Find where the given text appears and provide that cell's center as (x, y) coordinate. 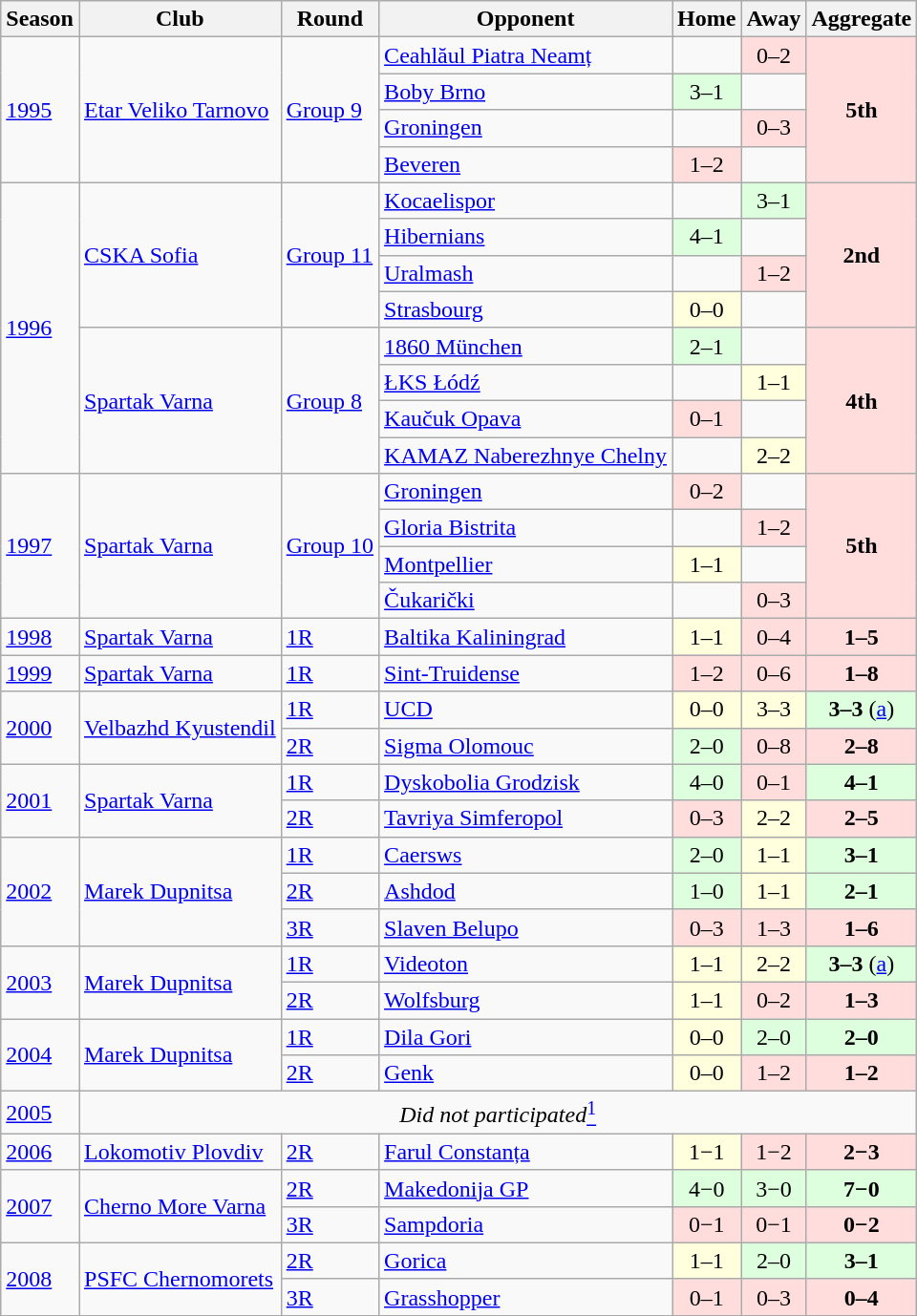
1997 (40, 546)
2000 (40, 728)
Tavriya Simferopol (525, 818)
Did not participated1 (497, 1114)
KAMAZ Naberezhnye Chelny (525, 456)
Group 9 (330, 110)
1998 (40, 637)
3–3 (774, 710)
2002 (40, 891)
1−1 (707, 1152)
Strasbourg (525, 309)
Round (330, 19)
Away (774, 19)
Sigma Olomouc (525, 746)
2008 (40, 1279)
1996 (40, 328)
Sint-Truidense (525, 673)
2003 (40, 982)
Farul Constanța (525, 1152)
2007 (40, 1206)
Wolfsburg (525, 1000)
Videoton (525, 964)
Velbazhd Kyustendil (180, 728)
Kocaelispor (525, 201)
7−0 (862, 1188)
UCD (525, 710)
Kaučuk Opava (525, 418)
Makedonija GP (525, 1188)
1999 (40, 673)
Caersws (525, 855)
2001 (40, 800)
1–5 (862, 637)
Club (180, 19)
Boby Brno (525, 92)
1995 (40, 110)
2005 (40, 1114)
Cherno More Varna (180, 1206)
Group 8 (330, 400)
Ashdod (525, 891)
PSFC Chernomorets (180, 1279)
0–8 (774, 746)
Grasshopper (525, 1297)
Beveren (525, 164)
Dila Gori (525, 1036)
2−3 (862, 1152)
Hibernians (525, 237)
Opponent (525, 19)
Čukarički (525, 601)
3−0 (774, 1188)
1860 München (525, 346)
2–8 (862, 746)
Ceahlăul Piatra Neamț (525, 55)
4th (862, 400)
CSKA Sofia (180, 255)
Group 11 (330, 255)
4−0 (707, 1188)
Uralmash (525, 273)
1−2 (774, 1152)
Montpellier (525, 564)
0–6 (774, 673)
Genk (525, 1073)
Group 10 (330, 546)
1–8 (862, 673)
Dyskobolia Grodzisk (525, 782)
2004 (40, 1054)
1–0 (707, 891)
Etar Veliko Tarnovo (180, 110)
2nd (862, 255)
ŁKS Łódź (525, 382)
0−2 (862, 1224)
Gorica (525, 1261)
Slaven Belupo (525, 927)
2006 (40, 1152)
Lokomotiv Plovdiv (180, 1152)
Season (40, 19)
Gloria Bistrita (525, 528)
2–5 (862, 818)
4–0 (707, 782)
Home (707, 19)
Aggregate (862, 19)
Sampdoria (525, 1224)
Baltika Kaliningrad (525, 637)
1–6 (862, 927)
